Determine the [x, y] coordinate at the center of the cell enclosing the given text.  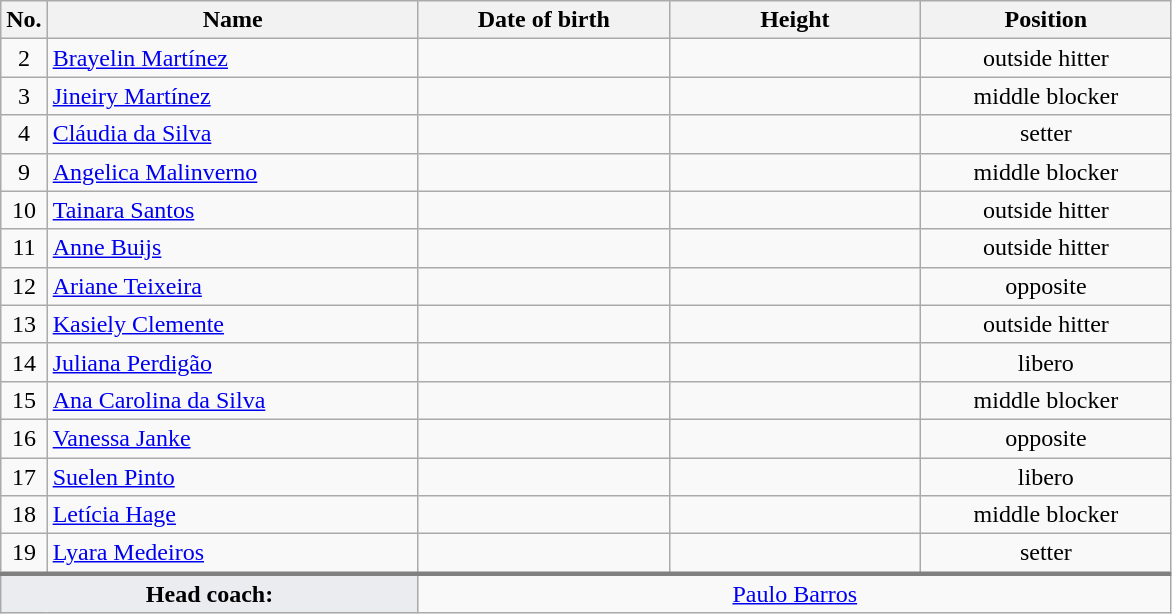
12 [24, 286]
Cláudia da Silva [232, 134]
Anne Buijs [232, 248]
14 [24, 362]
15 [24, 400]
Ariane Teixeira [232, 286]
2 [24, 58]
19 [24, 554]
Date of birth [544, 20]
Tainara Santos [232, 210]
10 [24, 210]
Position [1046, 20]
Paulo Barros [794, 593]
18 [24, 515]
Vanessa Janke [232, 438]
Brayelin Martínez [232, 58]
Letícia Hage [232, 515]
11 [24, 248]
Lyara Medeiros [232, 554]
17 [24, 477]
Ana Carolina da Silva [232, 400]
Angelica Malinverno [232, 172]
13 [24, 324]
Kasiely Clemente [232, 324]
Head coach: [210, 593]
Juliana Perdigão [232, 362]
16 [24, 438]
Jineiry Martínez [232, 96]
4 [24, 134]
Suelen Pinto [232, 477]
3 [24, 96]
Name [232, 20]
9 [24, 172]
Height [794, 20]
No. [24, 20]
